Pinpoint the cell where the given text exists, returning its (X, Y) midpoint coordinate. 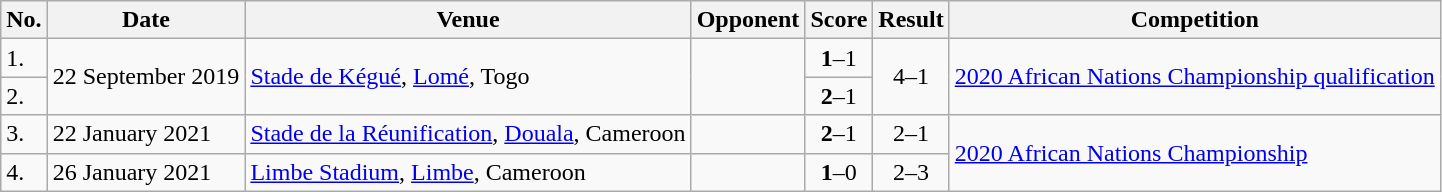
2020 African Nations Championship (1194, 153)
Competition (1194, 20)
22 January 2021 (146, 134)
4–1 (911, 77)
1–1 (839, 58)
Stade de la Réunification, Douala, Cameroon (468, 134)
Venue (468, 20)
26 January 2021 (146, 172)
1. (24, 58)
Limbe Stadium, Limbe, Cameroon (468, 172)
Opponent (748, 20)
Stade de Kégué, Lomé, Togo (468, 77)
Result (911, 20)
2020 African Nations Championship qualification (1194, 77)
No. (24, 20)
22 September 2019 (146, 77)
3. (24, 134)
1–0 (839, 172)
Score (839, 20)
4. (24, 172)
2. (24, 96)
2–3 (911, 172)
Date (146, 20)
